Scan for the cell matching the given text and deliver its [X, Y] coordinate at center. 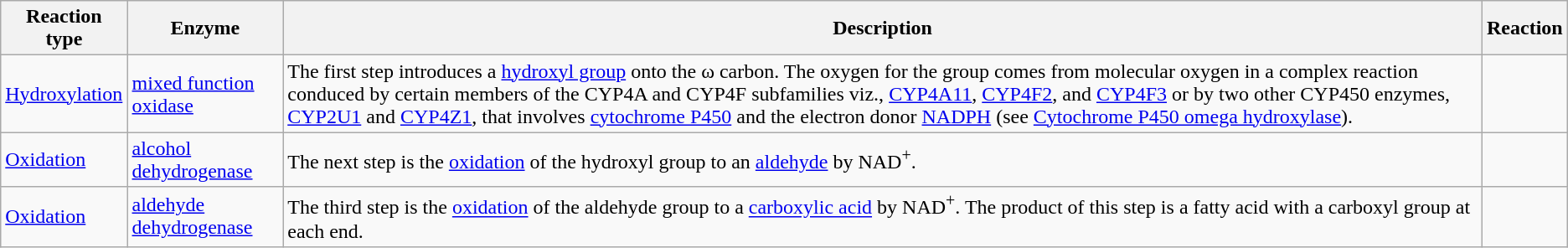
Description [883, 28]
alcohol dehydrogenase [205, 159]
Reaction [1524, 28]
Enzyme [205, 28]
mixed function oxidase [205, 94]
Reaction type [64, 28]
Hydroxylation [64, 94]
The next step is the oxidation of the hydroxyl group to an aldehyde by NAD+. [883, 159]
aldehyde dehydrogenase [205, 217]
